Detect which cell encompasses the target text, then output its (x, y) center coordinate. 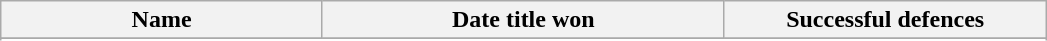
Successful defences (885, 20)
Name (162, 20)
Date title won (523, 20)
